Locate the cell with the specified text and output its [x, y] center coordinate. 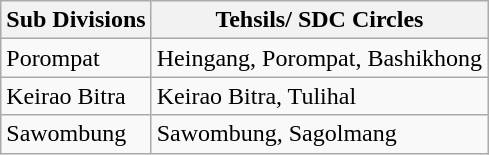
Heingang, Porompat, Bashikhong [319, 58]
Sawombung [76, 134]
Keirao Bitra, Tulihal [319, 96]
Sawombung, Sagolmang [319, 134]
Tehsils/ SDC Circles [319, 20]
Sub Divisions [76, 20]
Keirao Bitra [76, 96]
Porompat [76, 58]
